Pinpoint the cell where the given text exists, returning its [x, y] midpoint coordinate. 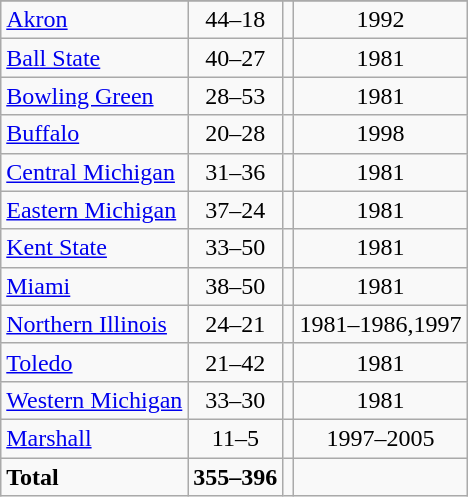
21–42 [236, 362]
Buffalo [94, 134]
Akron [94, 20]
11–5 [236, 438]
Central Michigan [94, 172]
20–28 [236, 134]
38–50 [236, 286]
Northern Illinois [94, 324]
355–396 [236, 477]
Total [94, 477]
Eastern Michigan [94, 210]
44–18 [236, 20]
Toledo [94, 362]
33–30 [236, 400]
1998 [380, 134]
33–50 [236, 248]
Kent State [94, 248]
28–53 [236, 96]
Bowling Green [94, 96]
Western Michigan [94, 400]
1992 [380, 20]
Ball State [94, 58]
1997–2005 [380, 438]
40–27 [236, 58]
1981–1986,1997 [380, 324]
31–36 [236, 172]
Marshall [94, 438]
37–24 [236, 210]
24–21 [236, 324]
Miami [94, 286]
